Identify which cell holds the provided text, then report its [X, Y] central coordinate. 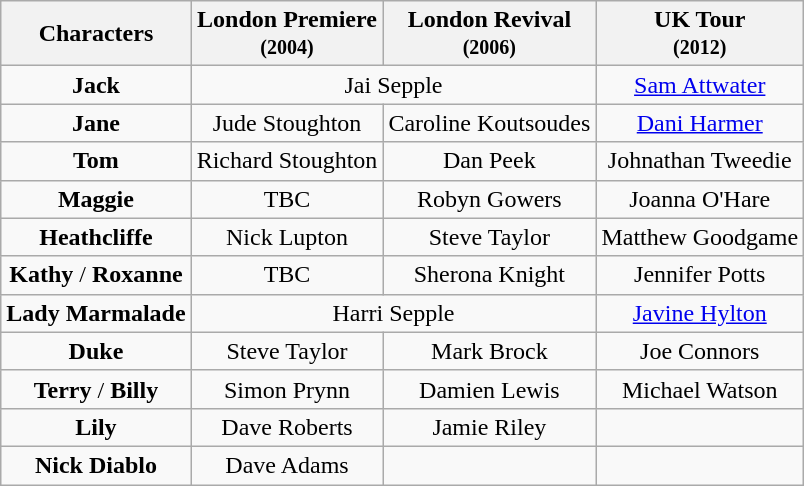
Michael Watson [700, 389]
Duke [96, 351]
Lily [96, 427]
Characters [96, 34]
London Revival (2006) [490, 34]
Nick Diablo [96, 465]
Tom [96, 161]
Damien Lewis [490, 389]
Sam Attwater [700, 85]
Jude Stoughton [287, 123]
London Premiere (2004) [287, 34]
Jamie Riley [490, 427]
Johnathan Tweedie [700, 161]
Dan Peek [490, 161]
Javine Hylton [700, 313]
Dani Harmer [700, 123]
Jane [96, 123]
Terry / Billy [96, 389]
Jack [96, 85]
Jai Sepple [394, 85]
Richard Stoughton [287, 161]
Kathy / Roxanne [96, 275]
Dave Roberts [287, 427]
Matthew Goodgame [700, 237]
Nick Lupton [287, 237]
Dave Adams [287, 465]
Joanna O'Hare [700, 199]
Maggie [96, 199]
Caroline Koutsoudes [490, 123]
Robyn Gowers [490, 199]
Mark Brock [490, 351]
Jennifer Potts [700, 275]
Lady Marmalade [96, 313]
Sherona Knight [490, 275]
Simon Prynn [287, 389]
UK Tour (2012) [700, 34]
Harri Sepple [394, 313]
Joe Connors [700, 351]
Heathcliffe [96, 237]
